Scan for the cell matching the given text and deliver its [X, Y] coordinate at center. 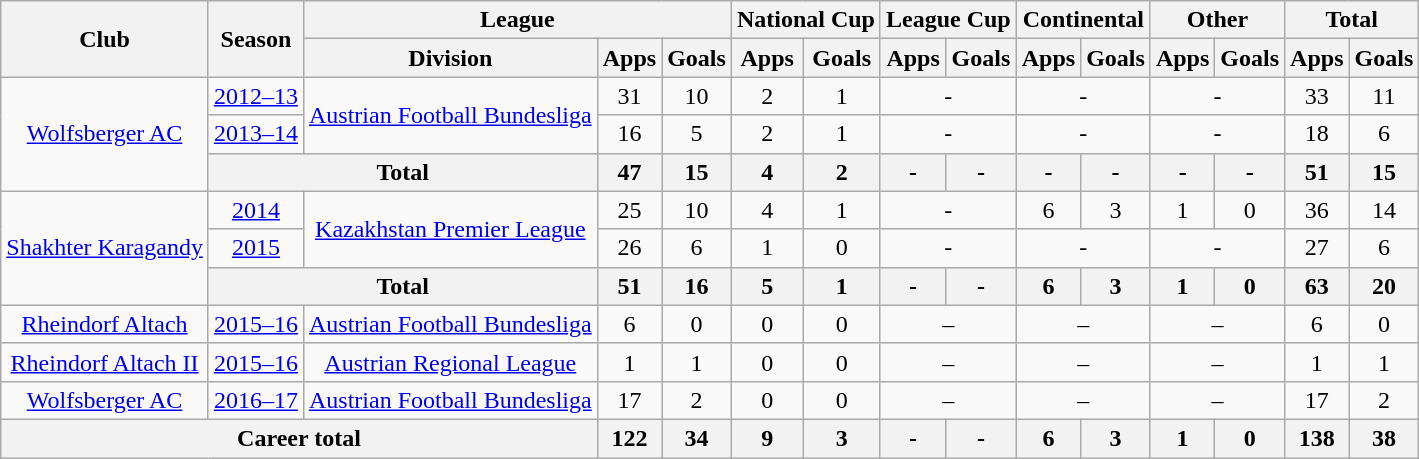
League [517, 20]
138 [1317, 438]
20 [1384, 286]
31 [629, 96]
Club [105, 39]
26 [629, 248]
2016–17 [256, 400]
9 [767, 438]
Other [1217, 20]
Rheindorf Altach [105, 324]
122 [629, 438]
Division [450, 58]
Season [256, 39]
27 [1317, 248]
11 [1384, 96]
34 [697, 438]
47 [629, 172]
33 [1317, 96]
2013–14 [256, 134]
2015 [256, 248]
National Cup [806, 20]
38 [1384, 438]
Kazakhstan Premier League [450, 229]
Austrian Regional League [450, 362]
Rheindorf Altach II [105, 362]
14 [1384, 210]
36 [1317, 210]
18 [1317, 134]
63 [1317, 286]
2012–13 [256, 96]
Continental [1083, 20]
2014 [256, 210]
25 [629, 210]
Shakhter Karagandy [105, 248]
League Cup [948, 20]
Career total [299, 438]
